Return the [X, Y] coordinate for the center point of the cell that contains the specified text.  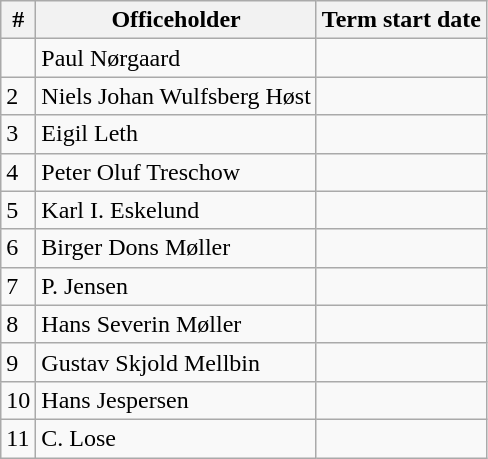
4 [18, 172]
11 [18, 438]
3 [18, 134]
Officeholder [176, 20]
P. Jensen [176, 286]
Karl I. Eskelund [176, 210]
Hans Severin Møller [176, 324]
Hans Jespersen [176, 400]
Gustav Skjold Mellbin [176, 362]
Term start date [401, 20]
5 [18, 210]
# [18, 20]
C. Lose [176, 438]
2 [18, 96]
8 [18, 324]
Eigil Leth [176, 134]
9 [18, 362]
7 [18, 286]
10 [18, 400]
Birger Dons Møller [176, 248]
Paul Nørgaard [176, 58]
Niels Johan Wulfsberg Høst [176, 96]
Peter Oluf Treschow [176, 172]
6 [18, 248]
